Capture the cell that displays the provided text and extract its [X, Y] central coordinate. 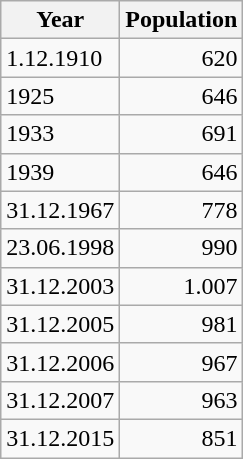
967 [182, 362]
31.12.2003 [60, 286]
620 [182, 58]
31.12.1967 [60, 210]
1.007 [182, 286]
778 [182, 210]
31.12.2006 [60, 362]
981 [182, 324]
23.06.1998 [60, 248]
1.12.1910 [60, 58]
1925 [60, 96]
691 [182, 134]
851 [182, 438]
31.12.2007 [60, 400]
990 [182, 248]
Year [60, 20]
963 [182, 400]
Population [182, 20]
31.12.2015 [60, 438]
1933 [60, 134]
1939 [60, 172]
31.12.2005 [60, 324]
